Extract the (X, Y) coordinate from the center of the cell holding the provided text.  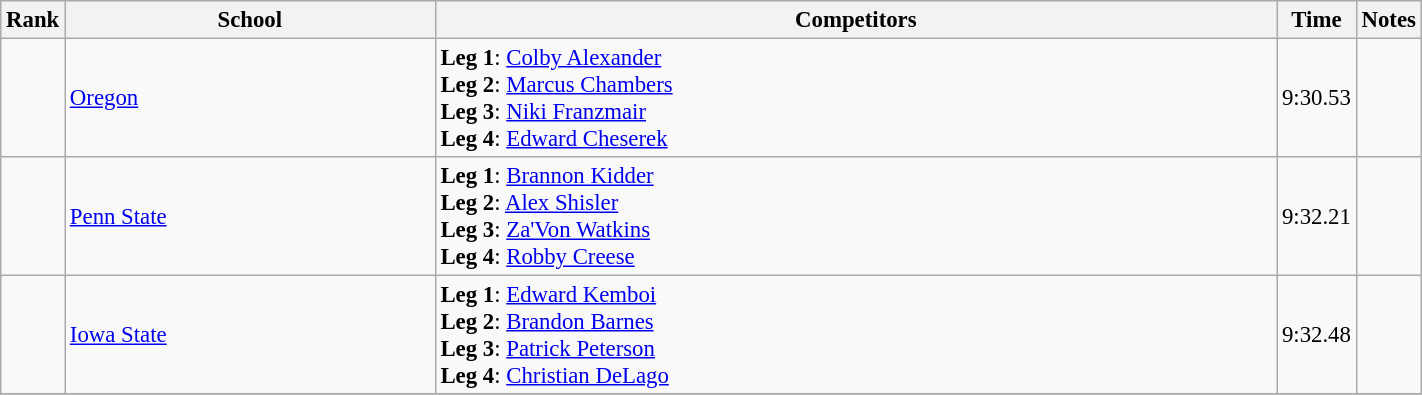
Leg 1: Colby Alexander Leg 2: Marcus Chambers Leg 3: Niki Franzmair Leg 4: Edward Cheserek (856, 98)
Time (1317, 20)
Leg 1: Edward Kemboi Leg 2: Brandon Barnes Leg 3: Patrick Peterson Leg 4: Christian DeLago (856, 336)
Leg 1: Brannon Kidder Leg 2: Alex Shisler Leg 3: Za'Von Watkins Leg 4: Robby Creese (856, 216)
School (250, 20)
Rank (33, 20)
9:32.48 (1317, 336)
Competitors (856, 20)
Iowa State (250, 336)
9:30.53 (1317, 98)
Oregon (250, 98)
Notes (1388, 20)
9:32.21 (1317, 216)
Penn State (250, 216)
